Search for the cell housing the specified text and yield its [x, y] center coordinate. 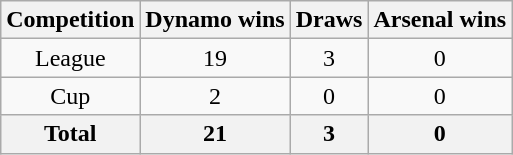
19 [215, 58]
Arsenal wins [440, 20]
Dynamo wins [215, 20]
21 [215, 134]
Cup [70, 96]
Competition [70, 20]
Draws [329, 20]
2 [215, 96]
League [70, 58]
Total [70, 134]
